Scan for the cell matching the given text and deliver its (X, Y) coordinate at center. 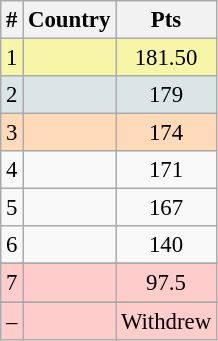
179 (166, 95)
140 (166, 245)
174 (166, 133)
5 (12, 208)
2 (12, 95)
4 (12, 170)
7 (12, 283)
3 (12, 133)
181.50 (166, 58)
Pts (166, 20)
Country (70, 20)
6 (12, 245)
# (12, 20)
Withdrew (166, 321)
171 (166, 170)
167 (166, 208)
1 (12, 58)
– (12, 321)
97.5 (166, 283)
